Identify which cell holds the provided text, then report its [X, Y] central coordinate. 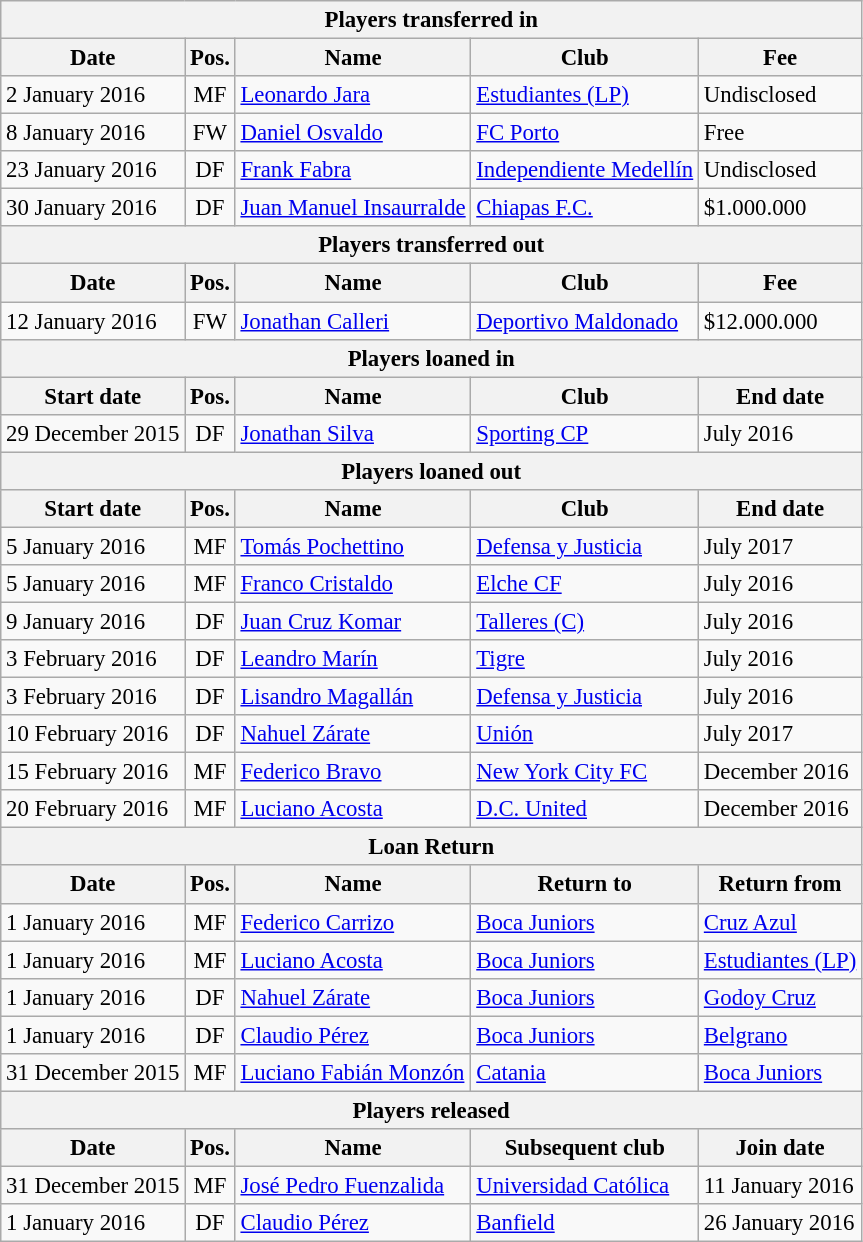
Players transferred in [432, 20]
Frank Fabra [353, 170]
Tigre [585, 659]
Return to [585, 885]
Free [780, 133]
Juan Cruz Komar [353, 621]
Catania [585, 1073]
Deportivo Maldonado [585, 321]
Talleres (C) [585, 621]
D.C. United [585, 809]
Players loaned out [432, 471]
Federico Carrizo [353, 922]
10 February 2016 [93, 734]
Tomás Pochettino [353, 546]
$1.000.000 [780, 208]
Elche CF [585, 584]
Jonathan Calleri [353, 321]
Jonathan Silva [353, 433]
Godoy Cruz [780, 997]
2 January 2016 [93, 95]
Players loaned in [432, 358]
20 February 2016 [93, 809]
11 January 2016 [780, 1185]
12 January 2016 [93, 321]
Sporting CP [585, 433]
$12.000.000 [780, 321]
FC Porto [585, 133]
Franco Cristaldo [353, 584]
Belgrano [780, 1035]
Return from [780, 885]
8 January 2016 [93, 133]
Leonardo Jara [353, 95]
Join date [780, 1148]
Banfield [585, 1223]
José Pedro Fuenzalida [353, 1185]
Cruz Azul [780, 922]
Juan Manuel Insaurralde [353, 208]
Independiente Medellín [585, 170]
15 February 2016 [93, 772]
Players transferred out [432, 245]
Federico Bravo [353, 772]
Chiapas F.C. [585, 208]
Loan Return [432, 847]
30 January 2016 [93, 208]
Lisandro Magallán [353, 697]
26 January 2016 [780, 1223]
29 December 2015 [93, 433]
Subsequent club [585, 1148]
Leandro Marín [353, 659]
Universidad Católica [585, 1185]
9 January 2016 [93, 621]
Luciano Fabián Monzón [353, 1073]
Daniel Osvaldo [353, 133]
23 January 2016 [93, 170]
New York City FC [585, 772]
Players released [432, 1110]
Unión [585, 734]
